Pinpoint the cell where the given text exists, returning its (x, y) midpoint coordinate. 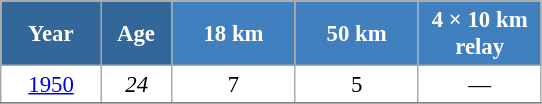
4 × 10 km relay (480, 34)
Age (136, 34)
— (480, 85)
5 (356, 85)
24 (136, 85)
18 km (234, 34)
50 km (356, 34)
1950 (52, 85)
Year (52, 34)
7 (234, 85)
